Find where the given text appears and provide that cell's center as [X, Y] coordinate. 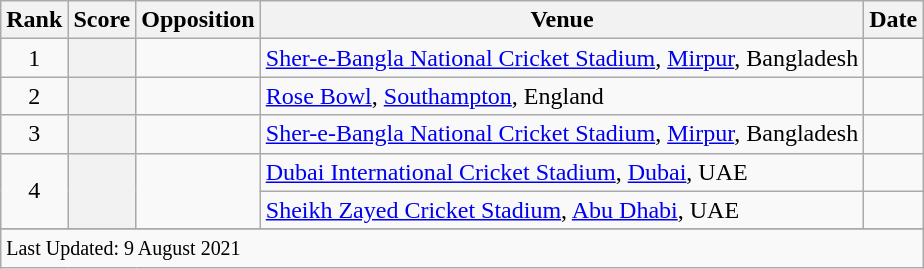
1 [34, 58]
2 [34, 96]
Rank [34, 20]
Last Updated: 9 August 2021 [462, 248]
Date [894, 20]
3 [34, 134]
Score [102, 20]
4 [34, 191]
Venue [562, 20]
Opposition [198, 20]
Dubai International Cricket Stadium, Dubai, UAE [562, 172]
Rose Bowl, Southampton, England [562, 96]
Sheikh Zayed Cricket Stadium, Abu Dhabi, UAE [562, 210]
